Determine the (x, y) coordinate at the center of the cell enclosing the given text.  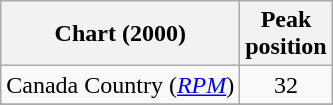
32 (286, 85)
Chart (2000) (120, 34)
Canada Country (RPM) (120, 85)
Peakposition (286, 34)
